Find where the given text appears and provide that cell's center as (X, Y) coordinate. 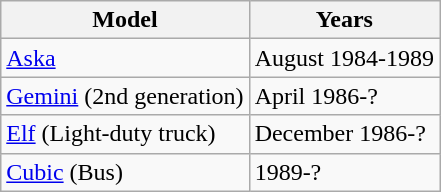
Model (125, 20)
Aska (125, 58)
April 1986-? (344, 96)
August 1984-1989 (344, 58)
December 1986-? (344, 134)
Years (344, 20)
Elf (Light-duty truck) (125, 134)
Cubic (Bus) (125, 172)
Gemini (2nd generation) (125, 96)
1989-? (344, 172)
